Return the (X, Y) coordinate for the center point of the cell that contains the specified text.  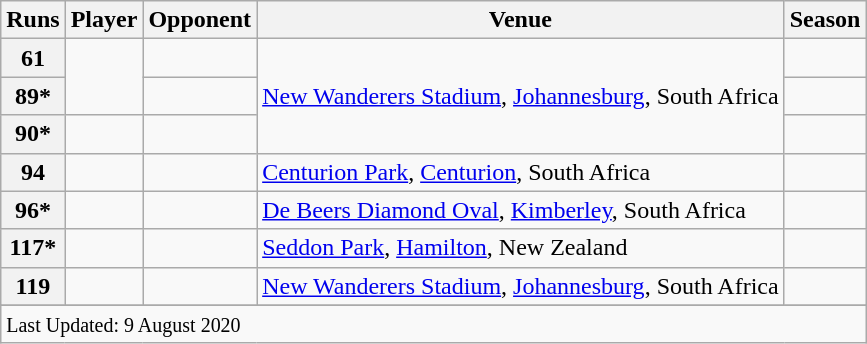
94 (33, 172)
96* (33, 210)
Venue (521, 20)
90* (33, 134)
61 (33, 58)
Player (104, 20)
Opponent (200, 20)
Runs (33, 20)
Seddon Park, Hamilton, New Zealand (521, 248)
De Beers Diamond Oval, Kimberley, South Africa (521, 210)
117* (33, 248)
Centurion Park, Centurion, South Africa (521, 172)
119 (33, 286)
Last Updated: 9 August 2020 (434, 324)
89* (33, 96)
Season (825, 20)
